Locate the cell with the specified text and output its (x, y) center coordinate. 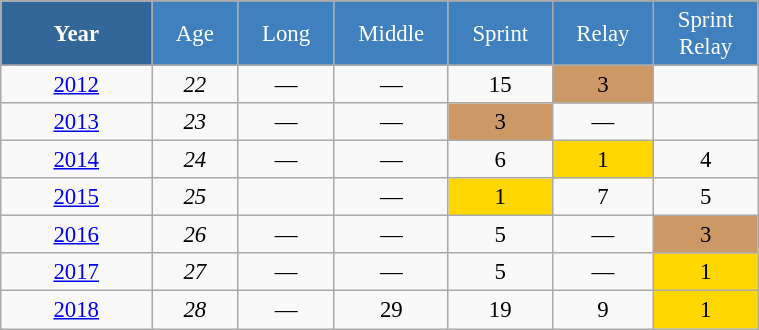
26 (195, 235)
Age (195, 34)
2015 (76, 197)
Long (286, 34)
7 (602, 197)
24 (195, 160)
29 (391, 310)
2018 (76, 310)
6 (500, 160)
2012 (76, 85)
27 (195, 273)
Year (76, 34)
9 (602, 310)
2016 (76, 235)
2014 (76, 160)
SprintRelay (706, 34)
2013 (76, 122)
Relay (602, 34)
Sprint (500, 34)
4 (706, 160)
28 (195, 310)
Middle (391, 34)
22 (195, 85)
19 (500, 310)
2017 (76, 273)
15 (500, 85)
25 (195, 197)
23 (195, 122)
